Search for the cell housing the specified text and yield its [X, Y] center coordinate. 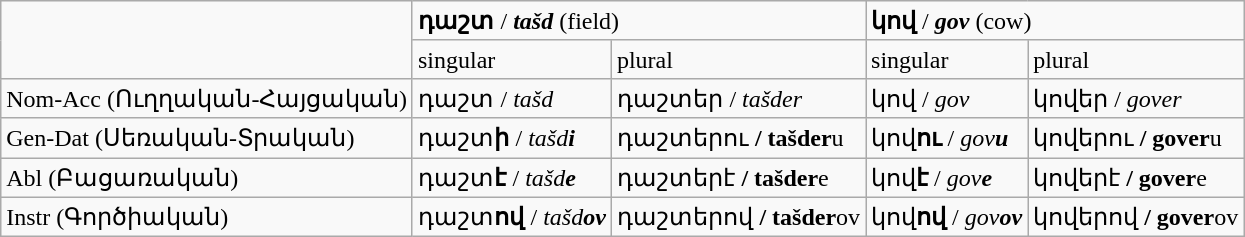
դաշտերու / tašderu [738, 138]
դաշտի / tašdi [512, 138]
Gen-Dat (Սեռական-Տրական) [207, 138]
կովեր / gover [1136, 98]
կով / gov (cow) [1055, 21]
Abl (Բացառական) [207, 178]
դաշտ / tašd [512, 98]
դաշտերէ / tašdere [738, 178]
Instr (Գործիական) [207, 217]
կովէ / gove [947, 178]
կովերով / goverov [1136, 217]
դաշտէ / tašde [512, 178]
դաշտով / tašdov [512, 217]
կովու / govu [947, 138]
կովով / govov [947, 217]
Nom-Acc (Ուղղական-Հայցական) [207, 98]
կով / gov [947, 98]
դաշտեր / tašder [738, 98]
դաշտ / tašd (field) [638, 21]
դաշտերով / tašderov [738, 217]
կովերու / goveru [1136, 138]
կովերէ / govere [1136, 178]
